Determine the (x, y) coordinate at the center of the cell enclosing the given text.  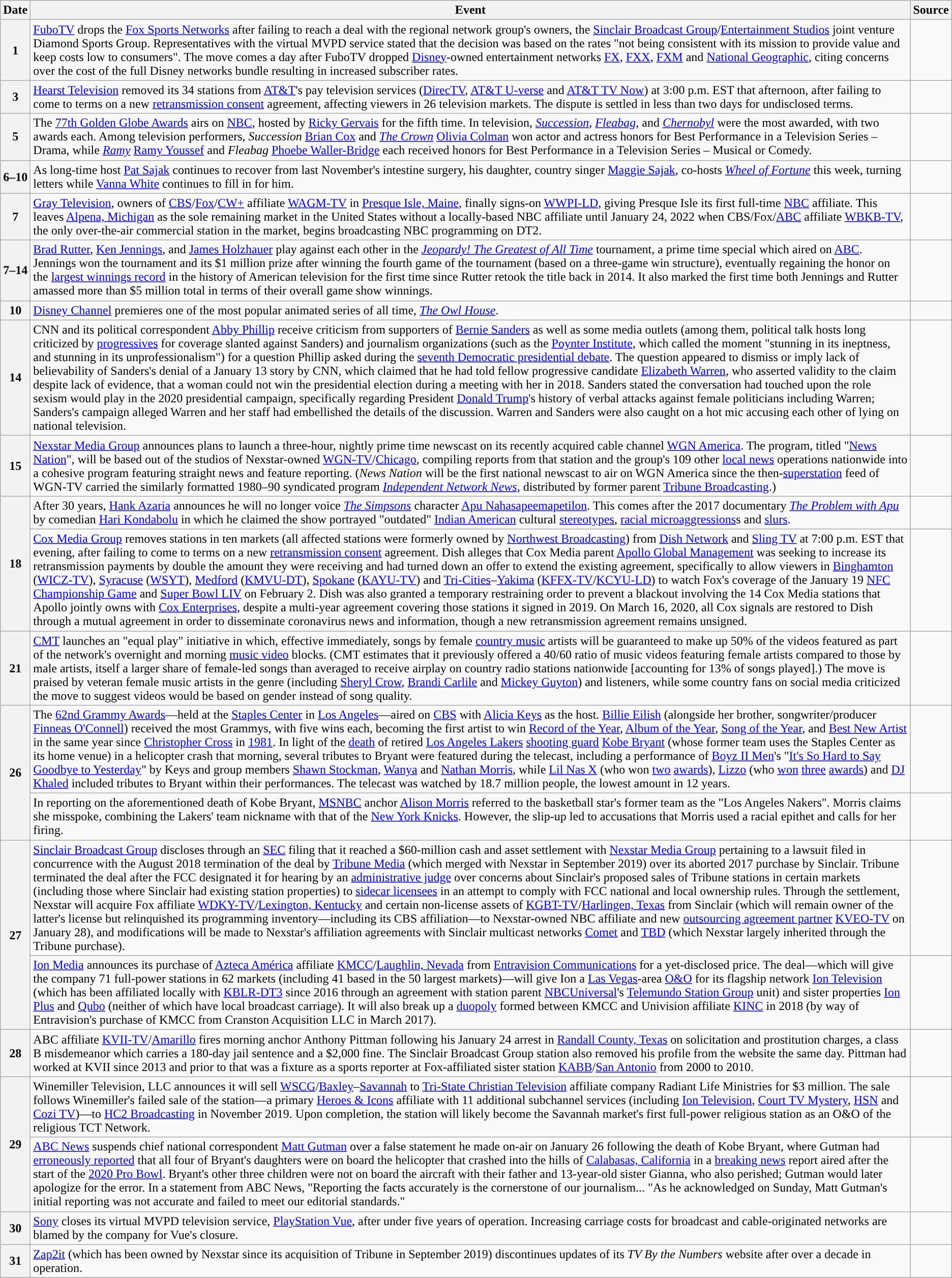
14 (15, 377)
30 (15, 1228)
18 (15, 563)
26 (15, 773)
Disney Channel premieres one of the most popular animated series of all time, The Owl House. (470, 310)
7–14 (15, 271)
31 (15, 1261)
7 (15, 217)
3 (15, 97)
Event (470, 10)
29 (15, 1144)
Date (15, 10)
Source (931, 10)
27 (15, 935)
6–10 (15, 177)
1 (15, 50)
28 (15, 1053)
10 (15, 310)
5 (15, 137)
15 (15, 466)
21 (15, 668)
